Output the (X, Y) coordinate of the center of the cell containing the given text.  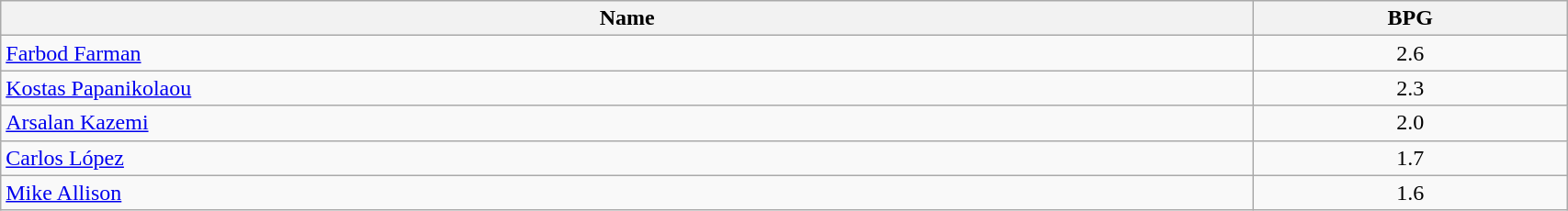
2.0 (1411, 123)
Arsalan Kazemi (627, 123)
2.3 (1411, 88)
Kostas Papanikolaou (627, 88)
Carlos López (627, 158)
Mike Allison (627, 193)
1.6 (1411, 193)
Name (627, 18)
BPG (1411, 18)
1.7 (1411, 158)
Farbod Farman (627, 53)
2.6 (1411, 53)
